Extract the [X, Y] coordinate from the center of the cell holding the provided text.  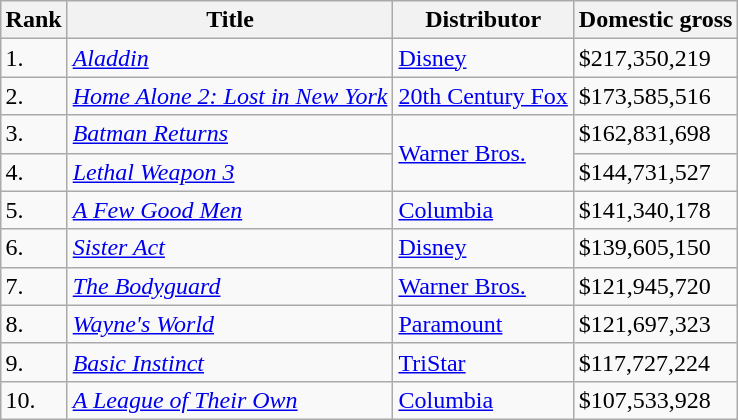
$121,945,720 [656, 286]
$173,585,516 [656, 96]
Aladdin [230, 58]
6. [34, 248]
$139,605,150 [656, 248]
Rank [34, 20]
$117,727,224 [656, 362]
Domestic gross [656, 20]
7. [34, 286]
9. [34, 362]
Home Alone 2: Lost in New York [230, 96]
$107,533,928 [656, 400]
$162,831,698 [656, 134]
$217,350,219 [656, 58]
Title [230, 20]
The Bodyguard [230, 286]
4. [34, 172]
Lethal Weapon 3 [230, 172]
2. [34, 96]
Batman Returns [230, 134]
A League of Their Own [230, 400]
Paramount [483, 324]
$141,340,178 [656, 210]
$121,697,323 [656, 324]
$144,731,527 [656, 172]
Sister Act [230, 248]
1. [34, 58]
A Few Good Men [230, 210]
Basic Instinct [230, 362]
3. [34, 134]
5. [34, 210]
TriStar [483, 362]
Distributor [483, 20]
Wayne's World [230, 324]
20th Century Fox [483, 96]
8. [34, 324]
10. [34, 400]
